Scan for the cell matching the given text and deliver its [x, y] coordinate at center. 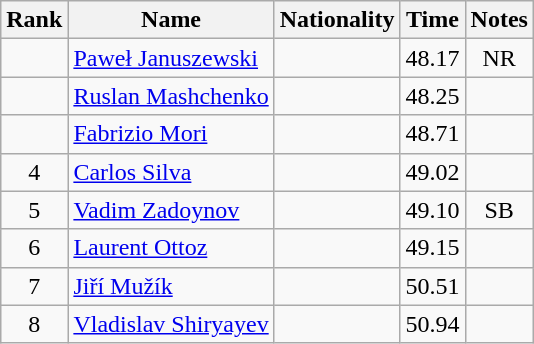
Paweł Januszewski [171, 58]
SB [499, 210]
8 [34, 324]
49.02 [432, 172]
Name [171, 20]
49.10 [432, 210]
Ruslan Mashchenko [171, 96]
Time [432, 20]
Vladislav Shiryayev [171, 324]
50.51 [432, 286]
5 [34, 210]
Laurent Ottoz [171, 248]
Jiří Mužík [171, 286]
50.94 [432, 324]
Carlos Silva [171, 172]
48.25 [432, 96]
48.17 [432, 58]
49.15 [432, 248]
Vadim Zadoynov [171, 210]
NR [499, 58]
Fabrizio Mori [171, 134]
7 [34, 286]
48.71 [432, 134]
Notes [499, 20]
6 [34, 248]
4 [34, 172]
Nationality [337, 20]
Rank [34, 20]
